For the text-containing cell, return its midpoint in [x, y] coordinate format. 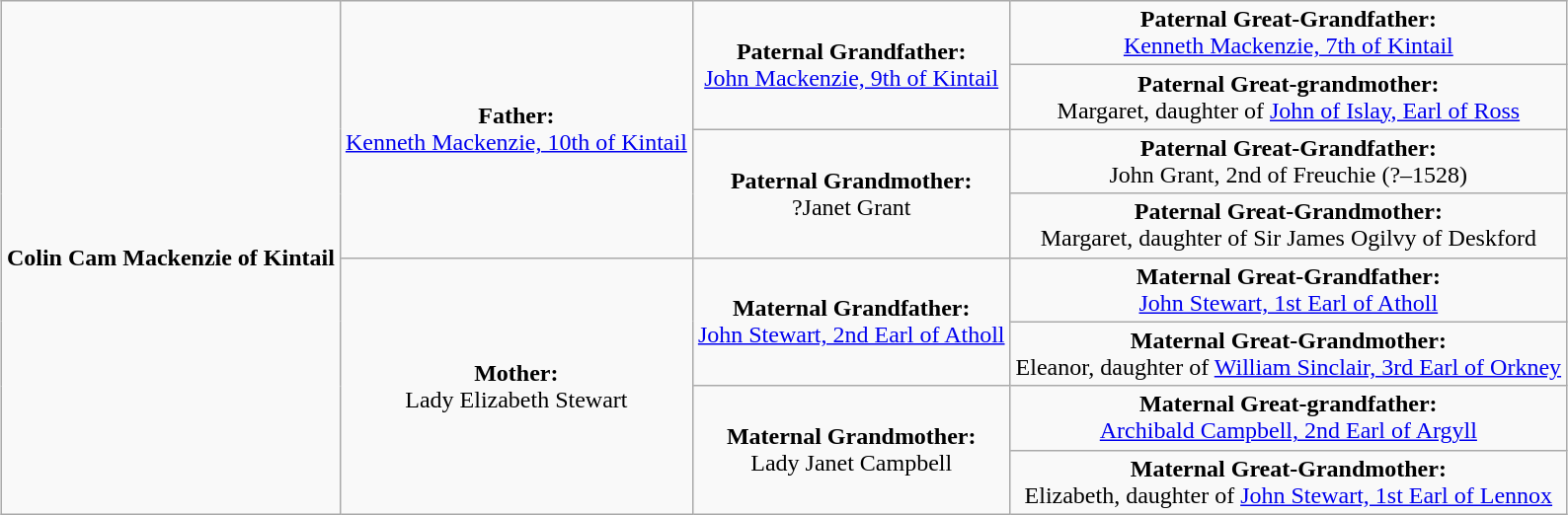
Paternal Grandfather:John Mackenzie, 9th of Kintail [851, 65]
Paternal Great-Grandmother:Margaret, daughter of Sir James Ogilvy of Deskford [1289, 225]
Maternal Grandfather:John Stewart, 2nd Earl of Atholl [851, 322]
Paternal Great-Grandfather:John Grant, 2nd of Freuchie (?–1528) [1289, 162]
Colin Cam Mackenzie of Kintail [170, 257]
Paternal Great-Grandfather:Kenneth Mackenzie, 7th of Kintail [1289, 34]
Paternal Grandmother:?Janet Grant [851, 193]
Maternal Grandmother:Lady Janet Campbell [851, 450]
Mother:Lady Elizabeth Stewart [515, 386]
Father:Kenneth Mackenzie, 10th of Kintail [515, 129]
Maternal Great-Grandfather:John Stewart, 1st Earl of Atholl [1289, 290]
Maternal Great-grandfather:Archibald Campbell, 2nd Earl of Argyll [1289, 418]
Maternal Great-Grandmother:Elizabeth, daughter of John Stewart, 1st Earl of Lennox [1289, 481]
Maternal Great-Grandmother:Eleanor, daughter of William Sinclair, 3rd Earl of Orkney [1289, 353]
Paternal Great-grandmother:Margaret, daughter of John of Islay, Earl of Ross [1289, 97]
